Determine the (X, Y) coordinate at the center of the cell enclosing the given text.  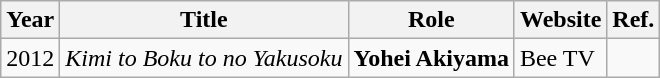
Title (204, 20)
Yohei Akiyama (431, 58)
Role (431, 20)
Year (30, 20)
Kimi to Boku to no Yakusoku (204, 58)
Website (560, 20)
2012 (30, 58)
Ref. (634, 20)
Bee TV (560, 58)
